Capture the cell that displays the provided text and extract its (X, Y) central coordinate. 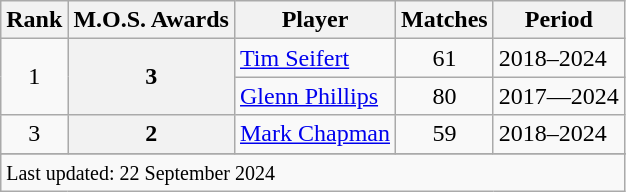
Player (314, 20)
Matches (445, 20)
Rank (34, 20)
Tim Seifert (314, 58)
Period (558, 20)
M.O.S. Awards (152, 20)
1 (34, 77)
2017—2024 (558, 96)
Glenn Phillips (314, 96)
59 (445, 134)
Last updated: 22 September 2024 (313, 172)
Mark Chapman (314, 134)
61 (445, 58)
80 (445, 96)
2 (152, 134)
